Search for the cell housing the specified text and yield its [X, Y] center coordinate. 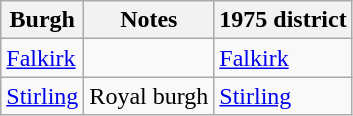
Royal burgh [149, 96]
1975 district [283, 20]
Notes [149, 20]
Burgh [42, 20]
